From the cell containing the given text, extract its center point as (X, Y) coordinate. 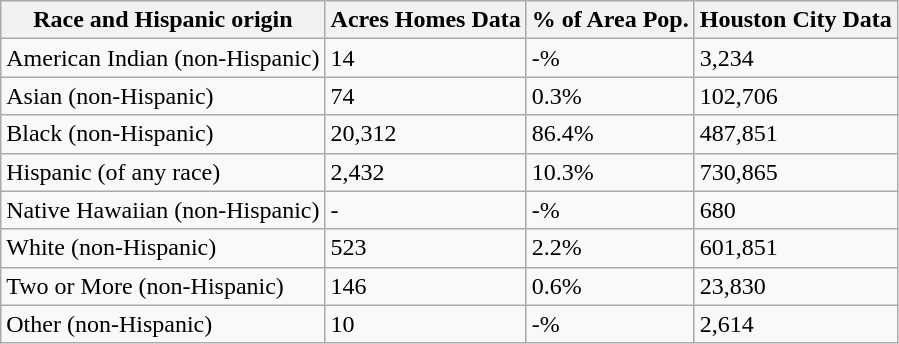
American Indian (non-Hispanic) (163, 58)
2,432 (426, 172)
Other (non-Hispanic) (163, 324)
14 (426, 58)
601,851 (796, 248)
Race and Hispanic origin (163, 20)
523 (426, 248)
Houston City Data (796, 20)
730,865 (796, 172)
487,851 (796, 134)
Asian (non-Hispanic) (163, 96)
Two or More (non-Hispanic) (163, 286)
Native Hawaiian (non-Hispanic) (163, 210)
10 (426, 324)
2,614 (796, 324)
3,234 (796, 58)
20,312 (426, 134)
86.4% (610, 134)
0.6% (610, 286)
102,706 (796, 96)
146 (426, 286)
% of Area Pop. (610, 20)
White (non-Hispanic) (163, 248)
Hispanic (of any race) (163, 172)
10.3% (610, 172)
74 (426, 96)
23,830 (796, 286)
2.2% (610, 248)
Acres Homes Data (426, 20)
- (426, 210)
Black (non-Hispanic) (163, 134)
680 (796, 210)
0.3% (610, 96)
